Provide the (x, y) coordinate of the cell's center where the given text is located.  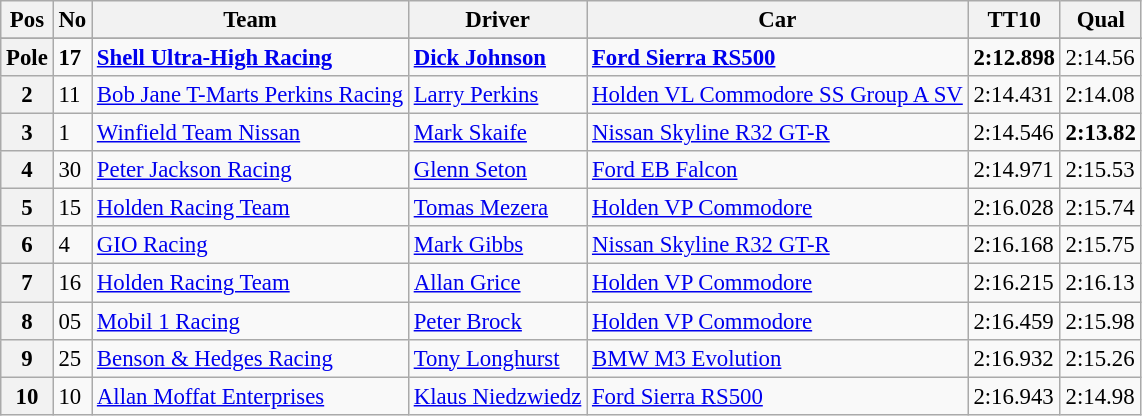
2:16.168 (1014, 245)
17 (72, 58)
Allan Grice (497, 283)
2:14.971 (1014, 170)
2:15.98 (1100, 321)
2:16.932 (1014, 358)
2:15.53 (1100, 170)
2:14.08 (1100, 95)
Ford EB Falcon (778, 170)
Peter Jackson Racing (250, 170)
Bob Jane T-Marts Perkins Racing (250, 95)
9 (27, 358)
Benson & Hedges Racing (250, 358)
Mark Gibbs (497, 245)
3 (27, 133)
Shell Ultra-High Racing (250, 58)
Pos (27, 20)
2:15.74 (1100, 208)
2:16.943 (1014, 396)
8 (27, 321)
11 (72, 95)
2:16.459 (1014, 321)
7 (27, 283)
2:14.98 (1100, 396)
BMW M3 Evolution (778, 358)
No (72, 20)
2:12.898 (1014, 58)
2:16.028 (1014, 208)
Klaus Niedzwiedz (497, 396)
2:16.215 (1014, 283)
30 (72, 170)
Larry Perkins (497, 95)
Tony Longhurst (497, 358)
Mobil 1 Racing (250, 321)
Peter Brock (497, 321)
Glenn Seton (497, 170)
6 (27, 245)
2:16.13 (1100, 283)
Holden VL Commodore SS Group A SV (778, 95)
16 (72, 283)
5 (27, 208)
Allan Moffat Enterprises (250, 396)
Qual (1100, 20)
Mark Skaife (497, 133)
Driver (497, 20)
TT10 (1014, 20)
2:13.82 (1100, 133)
Team (250, 20)
2:14.56 (1100, 58)
2:15.26 (1100, 358)
2:14.546 (1014, 133)
Pole (27, 58)
25 (72, 358)
15 (72, 208)
Winfield Team Nissan (250, 133)
2:14.431 (1014, 95)
Dick Johnson (497, 58)
2:15.75 (1100, 245)
GIO Racing (250, 245)
1 (72, 133)
Tomas Mezera (497, 208)
2 (27, 95)
Car (778, 20)
05 (72, 321)
